Search for the cell housing the specified text and yield its (X, Y) center coordinate. 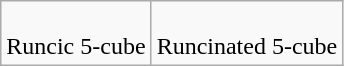
Runcic 5-cube (76, 34)
Runcinated 5-cube (247, 34)
